Return the [x, y] coordinate for the center point of the cell that contains the specified text.  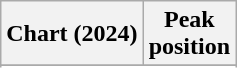
Peakposition [189, 34]
Chart (2024) [72, 34]
